Capture the cell that displays the provided text and extract its [x, y] central coordinate. 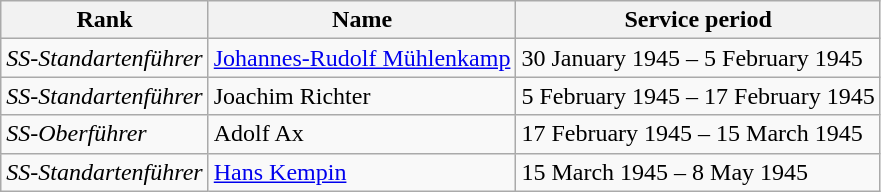
Name [362, 20]
15 March 1945 – 8 May 1945 [698, 172]
30 January 1945 – 5 February 1945 [698, 58]
Johannes-Rudolf Mühlenkamp [362, 58]
Joachim Richter [362, 96]
Hans Kempin [362, 172]
17 February 1945 – 15 March 1945 [698, 134]
Adolf Ax [362, 134]
SS-Oberführer [104, 134]
Service period [698, 20]
5 February 1945 – 17 February 1945 [698, 96]
Rank [104, 20]
